Extract the [x, y] coordinate from the center of the cell holding the provided text.  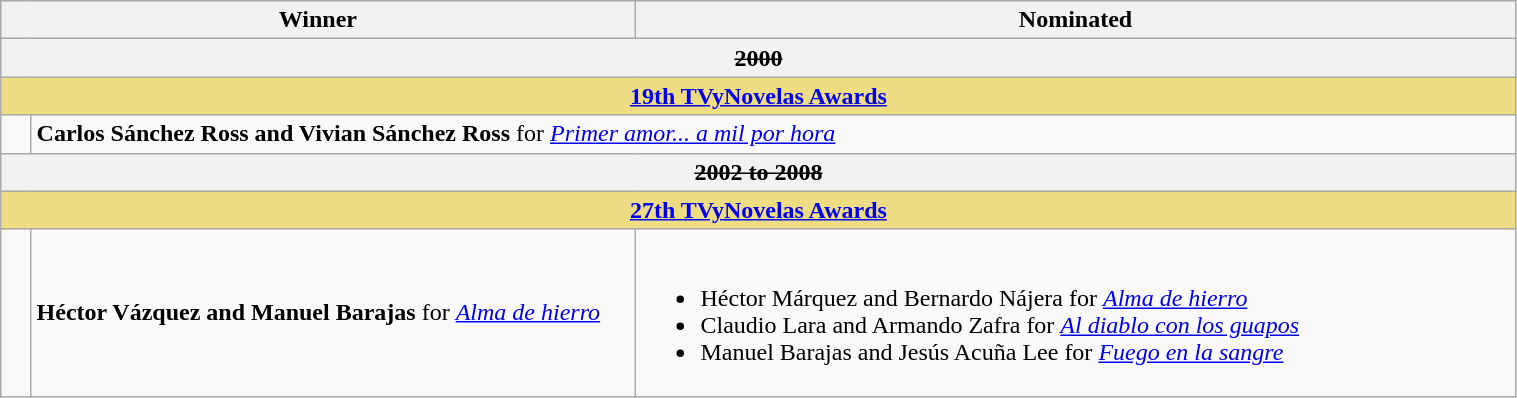
2002 to 2008 [758, 172]
Héctor Vázquez and Manuel Barajas for Alma de hierro [333, 312]
Carlos Sánchez Ross and Vivian Sánchez Ross for Primer amor... a mil por hora [774, 134]
Nominated [1076, 20]
Winner [318, 20]
2000 [758, 58]
27th TVyNovelas Awards [758, 210]
19th TVyNovelas Awards [758, 96]
